Provide the [x, y] coordinate of the cell's center where the given text is located.  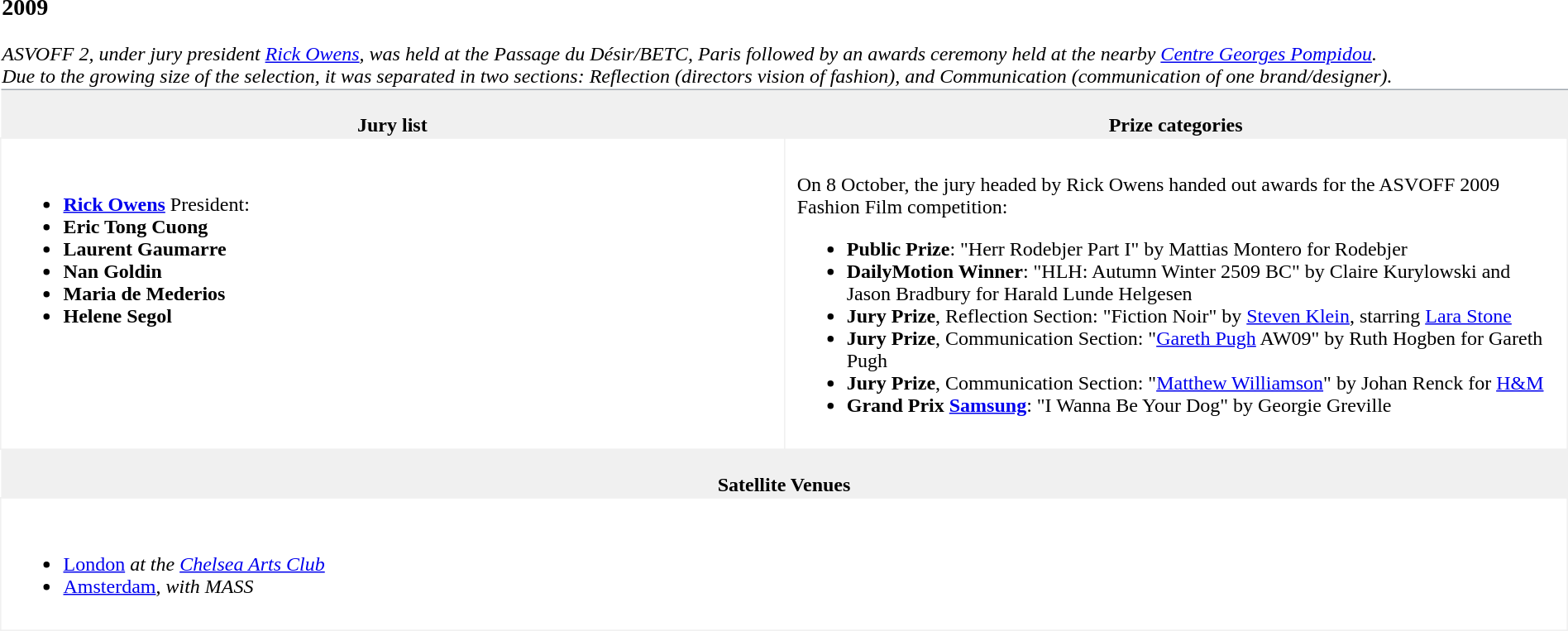
Satellite Venues [784, 474]
Rick Owens President:Eric Tong CuongLaurent GaumarreNan GoldinMaria de MederiosHelene Segol [392, 294]
Jury list [392, 114]
Prize categories [1176, 114]
London at the Chelsea Arts ClubAmsterdam, with MASS [784, 564]
